For the text-containing cell, return its midpoint in [x, y] coordinate format. 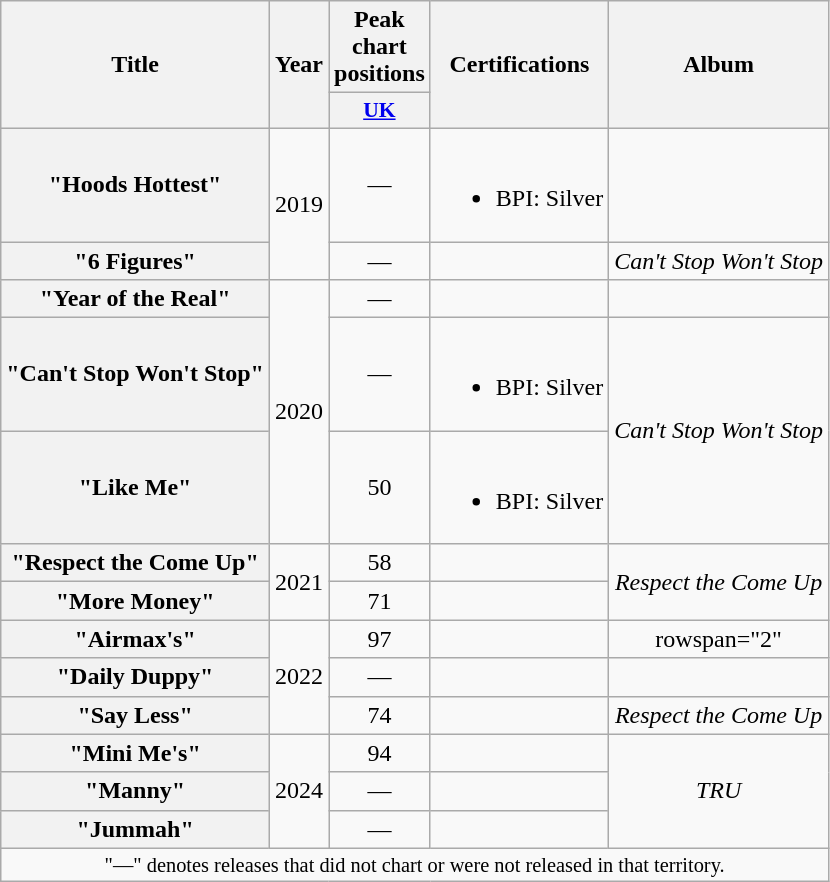
2024 [298, 791]
UK [379, 111]
"More Money" [136, 601]
"Hoods Hottest" [136, 184]
2019 [298, 204]
Year [298, 65]
97 [379, 639]
Title [136, 65]
2021 [298, 582]
"Can't Stop Won't Stop" [136, 374]
"Mini Me's" [136, 753]
Certifications [519, 65]
"Daily Duppy" [136, 677]
"Jummah" [136, 829]
"6 Figures" [136, 261]
58 [379, 563]
"Airmax's" [136, 639]
"Say Less" [136, 715]
"Like Me" [136, 488]
"Respect the Come Up" [136, 563]
Album [719, 65]
94 [379, 753]
50 [379, 488]
rowspan="2" [719, 639]
2022 [298, 677]
Peak chart positions [379, 47]
"Year of the Real" [136, 299]
71 [379, 601]
74 [379, 715]
TRU [719, 791]
"—" denotes releases that did not chart or were not released in that territory. [415, 865]
"Manny" [136, 791]
2020 [298, 412]
